Return the [x, y] coordinate for the center point of the cell that contains the specified text.  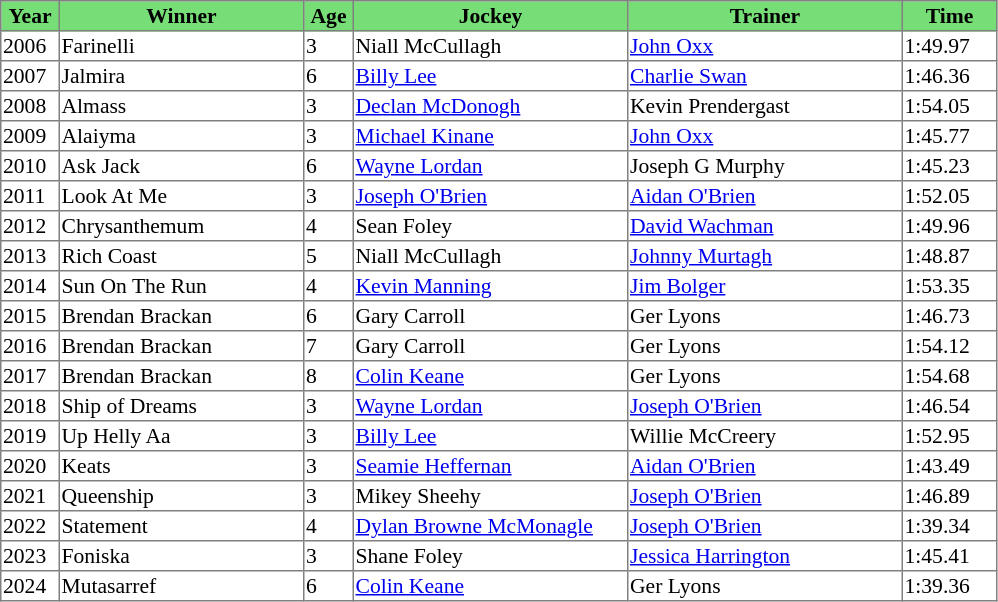
2012 [30, 226]
Farinelli [181, 46]
Kevin Manning [490, 286]
2023 [30, 556]
Willie McCreery [765, 436]
Year [30, 16]
1:49.96 [949, 226]
Michael Kinane [490, 136]
1:46.54 [949, 406]
Winner [181, 16]
1:52.95 [949, 436]
Joseph G Murphy [765, 166]
2008 [30, 106]
Trainer [765, 16]
1:45.41 [949, 556]
Ask Jack [181, 166]
7 [329, 346]
Seamie Heffernan [490, 466]
1:43.49 [949, 466]
Jockey [490, 16]
Look At Me [181, 196]
Mikey Sheehy [490, 496]
Almass [181, 106]
Queenship [181, 496]
1:46.36 [949, 76]
Declan McDonogh [490, 106]
1:39.36 [949, 586]
2021 [30, 496]
2014 [30, 286]
Statement [181, 526]
Kevin Prendergast [765, 106]
1:54.05 [949, 106]
1:52.05 [949, 196]
1:46.73 [949, 316]
Shane Foley [490, 556]
2024 [30, 586]
Age [329, 16]
1:46.89 [949, 496]
1:53.35 [949, 286]
Jim Bolger [765, 286]
2016 [30, 346]
2006 [30, 46]
2018 [30, 406]
8 [329, 376]
Charlie Swan [765, 76]
2013 [30, 256]
2019 [30, 436]
2017 [30, 376]
Keats [181, 466]
1:54.12 [949, 346]
Dylan Browne McMonagle [490, 526]
David Wachman [765, 226]
Jessica Harrington [765, 556]
2015 [30, 316]
1:45.77 [949, 136]
Foniska [181, 556]
Alaiyma [181, 136]
1:48.87 [949, 256]
5 [329, 256]
Chrysanthemum [181, 226]
1:39.34 [949, 526]
Time [949, 16]
1:45.23 [949, 166]
Ship of Dreams [181, 406]
Rich Coast [181, 256]
Sean Foley [490, 226]
Sun On The Run [181, 286]
1:49.97 [949, 46]
Johnny Murtagh [765, 256]
Jalmira [181, 76]
2007 [30, 76]
2022 [30, 526]
2011 [30, 196]
Up Helly Aa [181, 436]
2009 [30, 136]
Mutasarref [181, 586]
2010 [30, 166]
1:54.68 [949, 376]
2020 [30, 466]
